Return the (x, y) coordinate for the center point of the cell that contains the specified text.  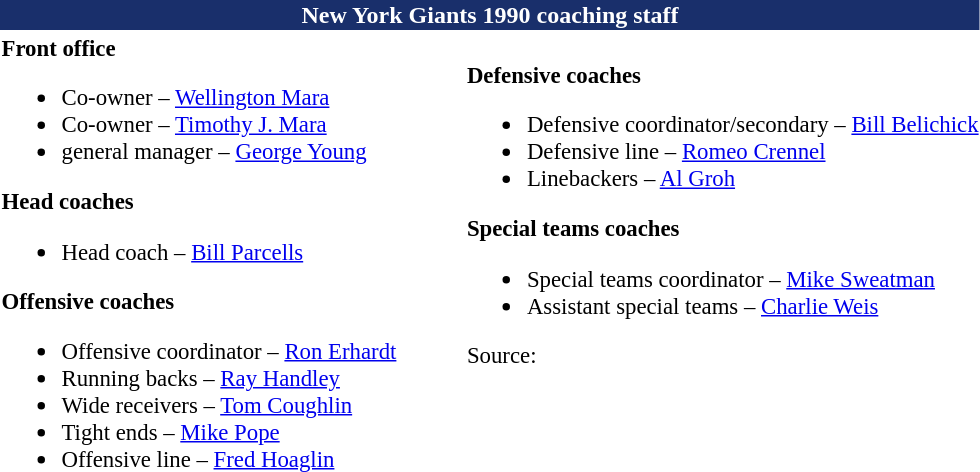
New York Giants 1990 coaching staff (490, 15)
